Search for the cell housing the specified text and yield its [X, Y] center coordinate. 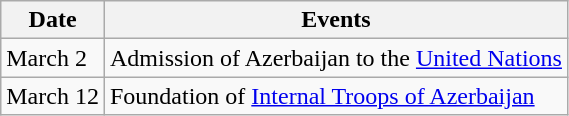
Events [336, 20]
Admission of Azerbaijan to the United Nations [336, 58]
Foundation of Internal Troops of Azerbaijan [336, 96]
March 12 [53, 96]
March 2 [53, 58]
Date [53, 20]
